Locate the cell with the specified text and output its [X, Y] center coordinate. 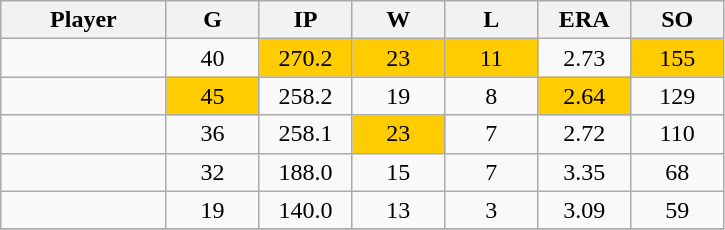
8 [492, 96]
SO [678, 20]
32 [212, 172]
2.64 [584, 96]
W [398, 20]
188.0 [306, 172]
155 [678, 58]
13 [398, 210]
258.1 [306, 134]
68 [678, 172]
40 [212, 58]
G [212, 20]
IP [306, 20]
L [492, 20]
Player [84, 20]
59 [678, 210]
3.09 [584, 210]
3 [492, 210]
2.72 [584, 134]
ERA [584, 20]
129 [678, 96]
110 [678, 134]
258.2 [306, 96]
15 [398, 172]
36 [212, 134]
2.73 [584, 58]
45 [212, 96]
3.35 [584, 172]
140.0 [306, 210]
11 [492, 58]
270.2 [306, 58]
